Determine the (X, Y) coordinate at the center of the cell enclosing the given text.  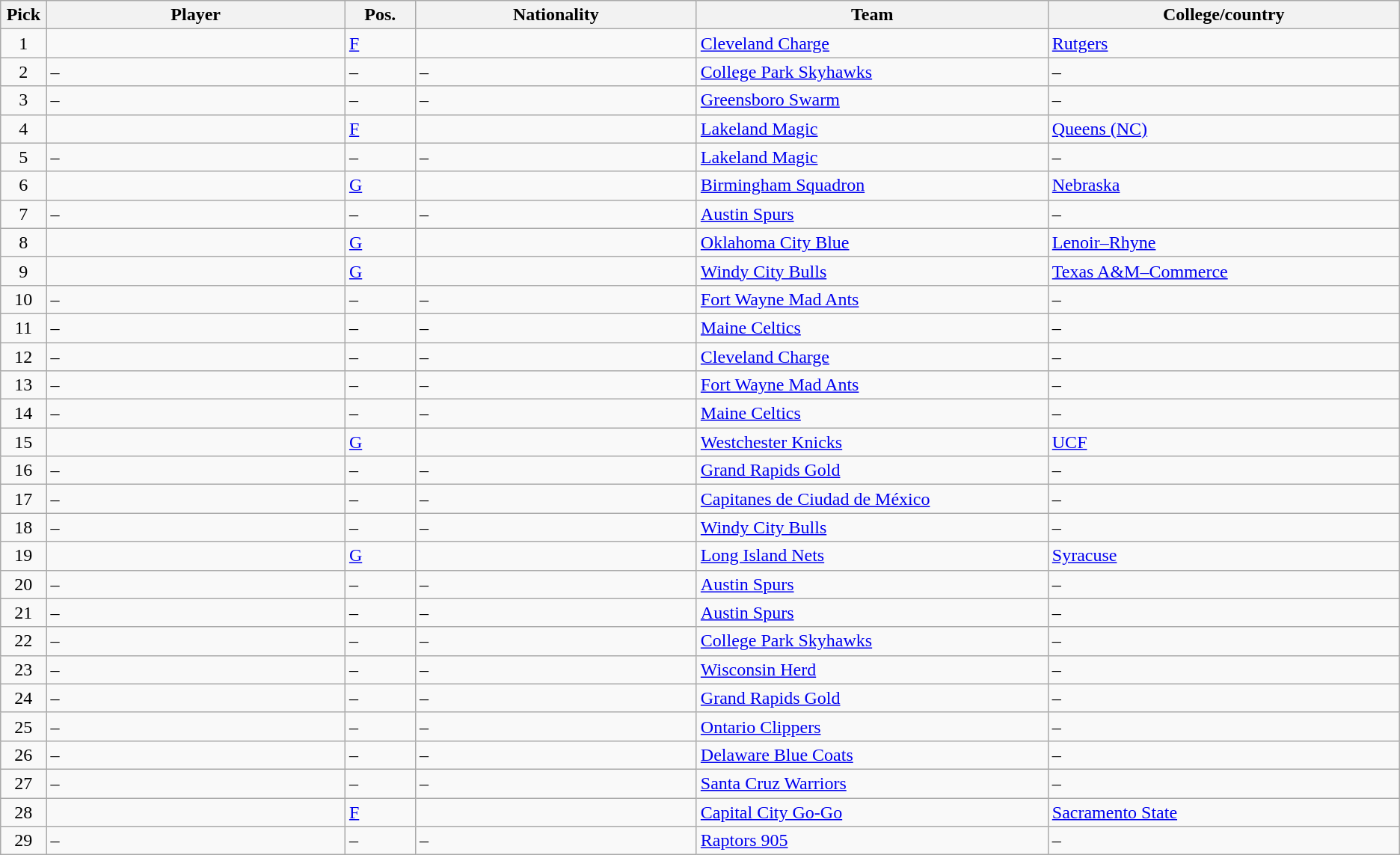
7 (24, 214)
26 (24, 755)
Capital City Go-Go (872, 812)
19 (24, 556)
23 (24, 669)
8 (24, 242)
5 (24, 157)
Texas A&M–Commerce (1224, 271)
16 (24, 471)
Player (196, 15)
Queens (NC) (1224, 129)
Ontario Clippers (872, 726)
4 (24, 129)
Rutgers (1224, 43)
Santa Cruz Warriors (872, 783)
Team (872, 15)
29 (24, 841)
15 (24, 442)
Long Island Nets (872, 556)
Pos. (380, 15)
1 (24, 43)
Birmingham Squadron (872, 186)
Wisconsin Herd (872, 669)
College/country (1224, 15)
28 (24, 812)
Sacramento State (1224, 812)
UCF (1224, 442)
11 (24, 328)
10 (24, 299)
Capitanes de Ciudad de México (872, 499)
Raptors 905 (872, 841)
17 (24, 499)
14 (24, 414)
27 (24, 783)
3 (24, 100)
9 (24, 271)
Oklahoma City Blue (872, 242)
13 (24, 385)
22 (24, 641)
Nebraska (1224, 186)
Greensboro Swarm (872, 100)
6 (24, 186)
12 (24, 357)
2 (24, 72)
24 (24, 698)
Pick (24, 15)
21 (24, 613)
Delaware Blue Coats (872, 755)
20 (24, 584)
Westchester Knicks (872, 442)
Nationality (556, 15)
25 (24, 726)
Syracuse (1224, 556)
Lenoir–Rhyne (1224, 242)
18 (24, 527)
